Pinpoint the cell where the given text exists, returning its [x, y] midpoint coordinate. 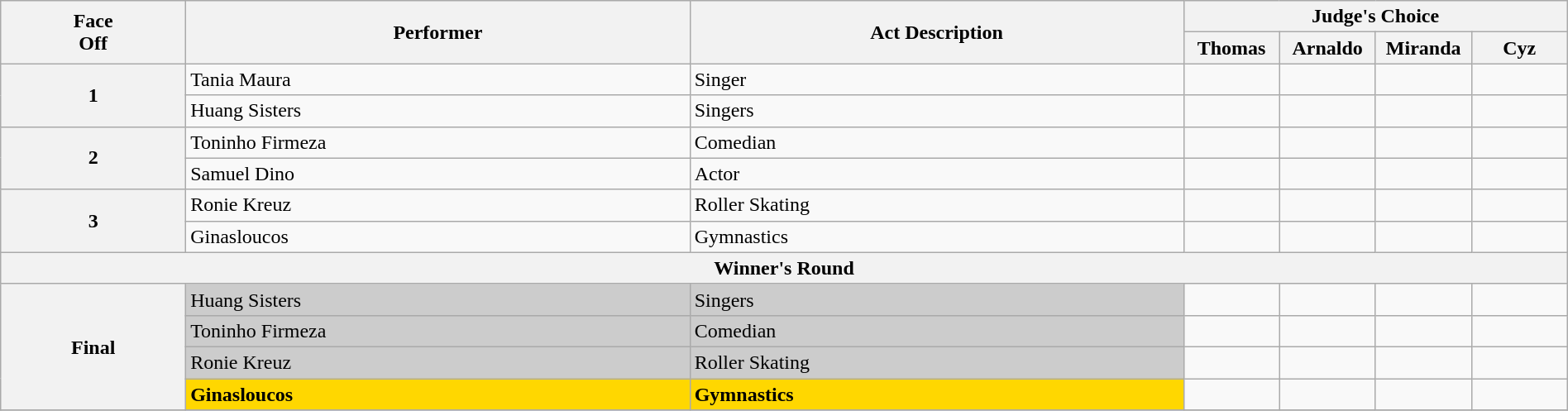
Tania Maura [438, 79]
Samuel Dino [438, 174]
Judge's Choice [1375, 17]
Winner's Round [784, 268]
Singer [936, 79]
Performer [438, 32]
Cyz [1519, 48]
Arnaldo [1327, 48]
Final [93, 346]
FaceOff [93, 32]
2 [93, 158]
3 [93, 221]
Miranda [1423, 48]
Act Description [936, 32]
1 [93, 95]
Actor [936, 174]
Thomas [1231, 48]
